Find where the given text appears and provide that cell's center as (X, Y) coordinate. 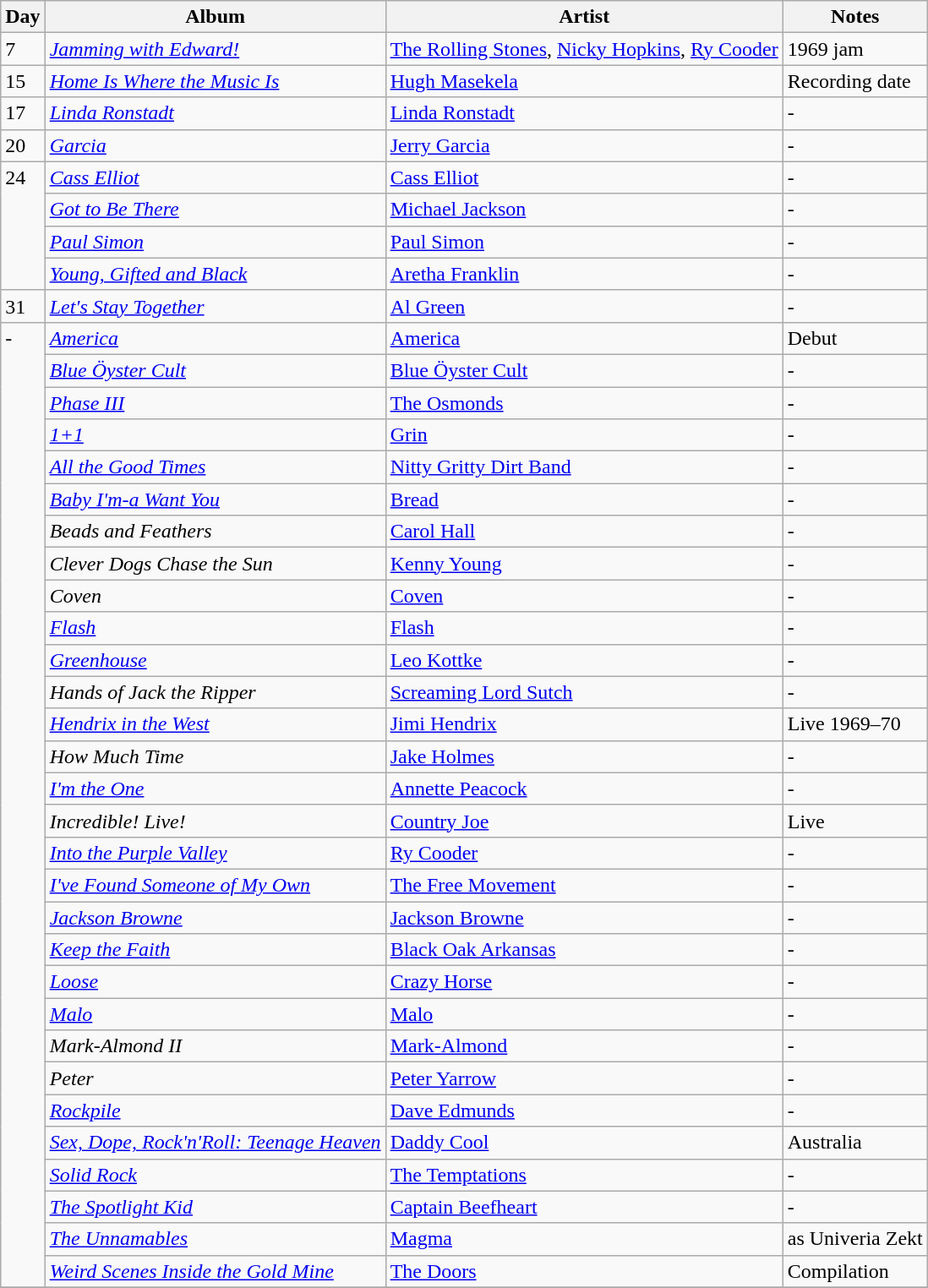
Nitty Gritty Dirt Band (584, 467)
Loose (215, 982)
Crazy Horse (584, 982)
20 (23, 145)
Debut (855, 338)
Peter Yarrow (584, 1078)
Kenny Young (584, 564)
Sex, Dope, Rock'n'Roll: Teenage Heaven (215, 1143)
The Temptations (584, 1175)
Incredible! Live! (215, 821)
Hands of Jack the Ripper (215, 692)
Peter (215, 1078)
Greenhouse (215, 660)
The Spotlight Kid (215, 1207)
Clever Dogs Chase the Sun (215, 564)
Country Joe (584, 821)
31 (23, 306)
as Univeria Zekt (855, 1239)
Michael Jackson (584, 210)
Hendrix in the West (215, 724)
24 (23, 226)
Mark-Almond II (215, 1046)
Got to Be There (215, 210)
Black Oak Arkansas (584, 950)
Bread (584, 499)
Let's Stay Together (215, 306)
I'm the One (215, 789)
Jamming with Edward! (215, 49)
All the Good Times (215, 467)
Phase III (215, 403)
Carol Hall (584, 532)
Australia (855, 1143)
Al Green (584, 306)
Garcia (215, 145)
Captain Beefheart (584, 1207)
17 (23, 113)
Mark-Almond (584, 1046)
Day (23, 17)
Into the Purple Valley (215, 853)
Dave Edmunds (584, 1111)
Live 1969–70 (855, 724)
Magma (584, 1239)
Jerry Garcia (584, 145)
Ry Cooder (584, 853)
Grin (584, 435)
Compilation (855, 1271)
7 (23, 49)
Aretha Franklin (584, 274)
1969 jam (855, 49)
The Osmonds (584, 403)
Jake Holmes (584, 756)
Solid Rock (215, 1175)
Live (855, 821)
Beads and Feathers (215, 532)
The Doors (584, 1271)
Weird Scenes Inside the Gold Mine (215, 1271)
15 (23, 81)
Hugh Masekela (584, 81)
Home Is Where the Music Is (215, 81)
How Much Time (215, 756)
Notes (855, 17)
Leo Kottke (584, 660)
Jimi Hendrix (584, 724)
Album (215, 17)
I've Found Someone of My Own (215, 885)
1+1 (215, 435)
Keep the Faith (215, 950)
Screaming Lord Sutch (584, 692)
The Free Movement (584, 885)
The Unnamables (215, 1239)
Recording date (855, 81)
Rockpile (215, 1111)
Baby I'm-a Want You (215, 499)
The Rolling Stones, Nicky Hopkins, Ry Cooder (584, 49)
Artist (584, 17)
Young, Gifted and Black (215, 274)
Daddy Cool (584, 1143)
Annette Peacock (584, 789)
